Capture the cell that displays the provided text and extract its [X, Y] central coordinate. 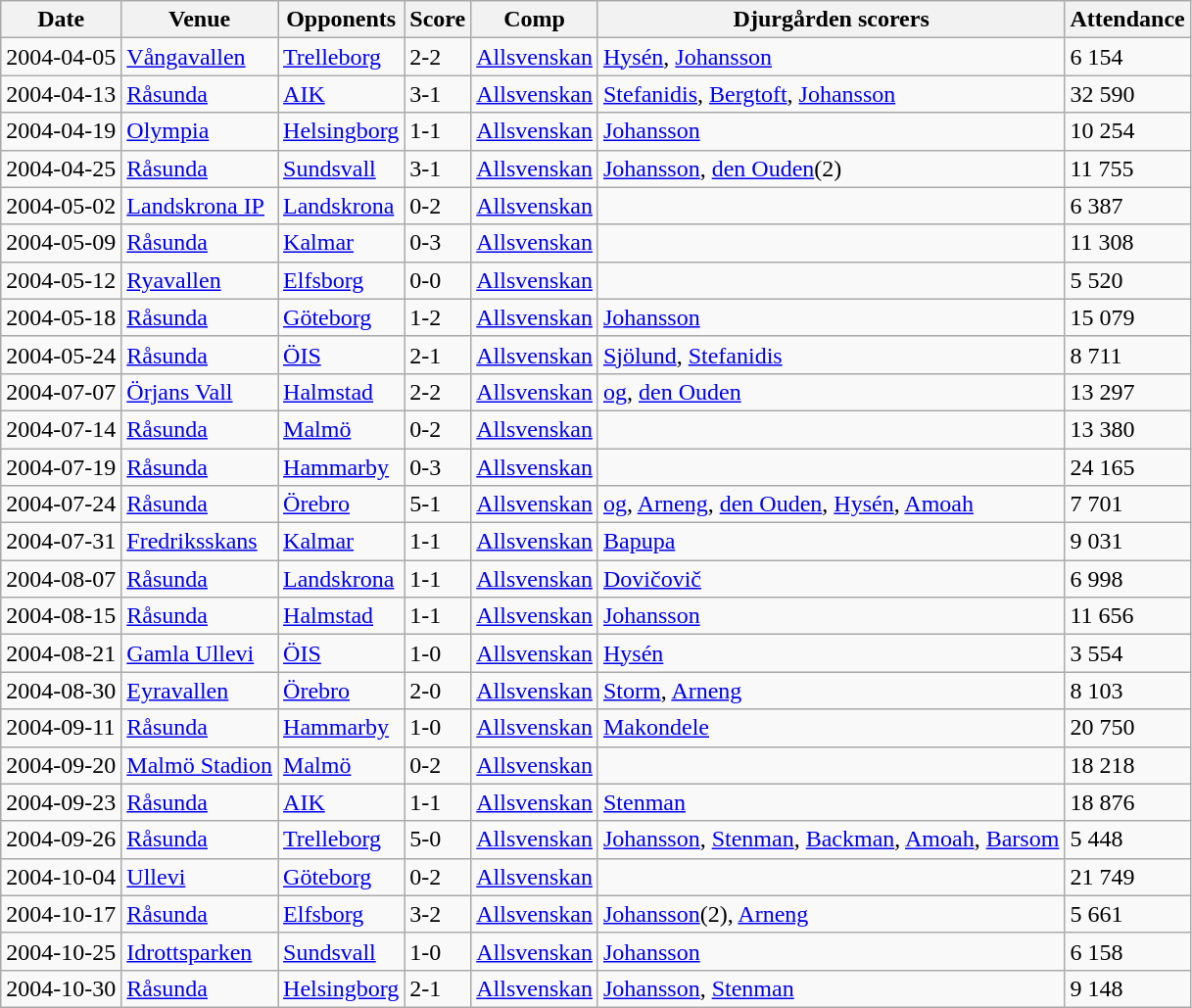
2004-07-14 [61, 429]
2004-08-21 [61, 653]
Score [438, 20]
6 998 [1127, 579]
Landskrona IP [200, 206]
2004-04-05 [61, 57]
5-1 [438, 504]
Eyravallen [200, 691]
Stenman [831, 802]
6 387 [1127, 206]
Ryavallen [200, 280]
Johansson(2), Arneng [831, 914]
2004-08-15 [61, 616]
24 165 [1127, 467]
10 254 [1127, 131]
8 103 [1127, 691]
Gamla Ullevi [200, 653]
Date [61, 20]
2004-09-11 [61, 728]
Bapupa [831, 542]
11 755 [1127, 168]
Ullevi [200, 877]
og, den Ouden [831, 392]
Fredriksskans [200, 542]
Johansson, Stenman [831, 988]
2004-09-23 [61, 802]
2004-04-25 [61, 168]
2004-08-07 [61, 579]
2004-05-09 [61, 243]
Opponents [341, 20]
18 218 [1127, 765]
Sjölund, Stefanidis [831, 355]
Dovičovič [831, 579]
Johansson, Stenman, Backman, Amoah, Barsom [831, 840]
Hysén, Johansson [831, 57]
2004-05-12 [61, 280]
2004-10-04 [61, 877]
2004-10-30 [61, 988]
Vångavallen [200, 57]
Idrottsparken [200, 951]
Djurgården scorers [831, 20]
9 148 [1127, 988]
9 031 [1127, 542]
Malmö Stadion [200, 765]
2004-08-30 [61, 691]
2004-07-31 [61, 542]
2004-07-24 [61, 504]
Johansson, den Ouden(2) [831, 168]
20 750 [1127, 728]
Hysén [831, 653]
5 448 [1127, 840]
Attendance [1127, 20]
6 158 [1127, 951]
2004-05-18 [61, 317]
32 590 [1127, 94]
1-2 [438, 317]
8 711 [1127, 355]
2004-07-07 [61, 392]
Stefanidis, Bergtoft, Johansson [831, 94]
Venue [200, 20]
7 701 [1127, 504]
og, Arneng, den Ouden, Hysén, Amoah [831, 504]
5-0 [438, 840]
3 554 [1127, 653]
2004-09-20 [61, 765]
Storm, Arneng [831, 691]
Comp [535, 20]
Örjans Vall [200, 392]
18 876 [1127, 802]
11 656 [1127, 616]
15 079 [1127, 317]
2004-05-02 [61, 206]
2004-05-24 [61, 355]
2004-04-13 [61, 94]
5 520 [1127, 280]
21 749 [1127, 877]
2004-07-19 [61, 467]
2004-09-26 [61, 840]
13 380 [1127, 429]
13 297 [1127, 392]
2-0 [438, 691]
3-2 [438, 914]
11 308 [1127, 243]
Makondele [831, 728]
0-0 [438, 280]
Olympia [200, 131]
2004-04-19 [61, 131]
6 154 [1127, 57]
2004-10-17 [61, 914]
5 661 [1127, 914]
2004-10-25 [61, 951]
